Return [x, y] of the center of cell containing provided text 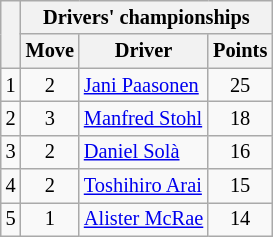
Manfred Stohl [144, 118]
25 [240, 85]
5 [11, 219]
Driver [144, 51]
4 [11, 186]
Daniel Solà [144, 152]
Alister McRae [144, 219]
Points [240, 51]
14 [240, 219]
Drivers' championships [147, 17]
16 [240, 152]
Move [50, 51]
Toshihiro Arai [144, 186]
15 [240, 186]
18 [240, 118]
Jani Paasonen [144, 85]
